Search for the cell housing the specified text and yield its (x, y) center coordinate. 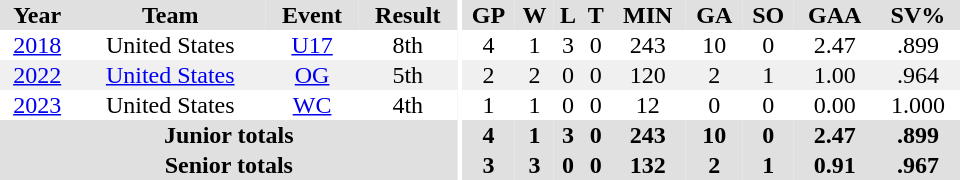
1.00 (835, 75)
12 (648, 105)
4th (408, 105)
8th (408, 45)
GA (714, 15)
OG (312, 75)
Team (170, 15)
U17 (312, 45)
L (568, 15)
0.00 (835, 105)
2018 (37, 45)
2022 (37, 75)
T (596, 15)
0.91 (835, 165)
SO (768, 15)
132 (648, 165)
120 (648, 75)
Senior totals (229, 165)
2023 (37, 105)
1.000 (918, 105)
Event (312, 15)
MIN (648, 15)
Result (408, 15)
Year (37, 15)
W (534, 15)
GP (488, 15)
Junior totals (229, 135)
GAA (835, 15)
SV% (918, 15)
.964 (918, 75)
.967 (918, 165)
5th (408, 75)
WC (312, 105)
